For the text-containing cell, return its midpoint in [x, y] coordinate format. 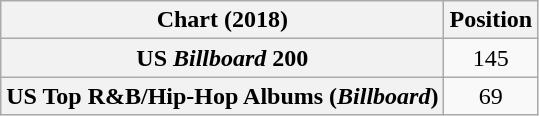
US Top R&B/Hip-Hop Albums (Billboard) [222, 96]
69 [491, 96]
145 [491, 58]
Chart (2018) [222, 20]
US Billboard 200 [222, 58]
Position [491, 20]
